Search for the cell housing the specified text and yield its [X, Y] center coordinate. 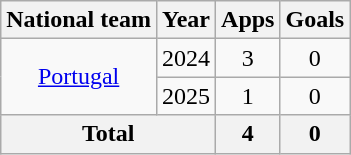
3 [248, 58]
Apps [248, 20]
Total [108, 134]
1 [248, 96]
National team [79, 20]
Year [186, 20]
2025 [186, 96]
Goals [315, 20]
4 [248, 134]
Portugal [79, 77]
2024 [186, 58]
